Pinpoint the cell where the given text exists, returning its (x, y) midpoint coordinate. 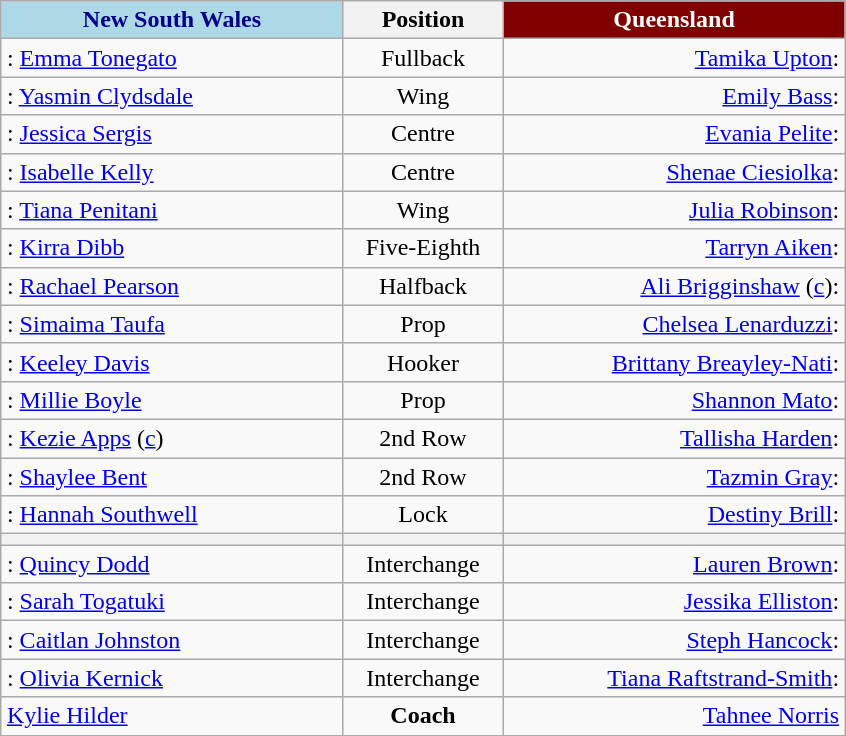
Steph Hancock: (674, 640)
Lauren Brown: (674, 564)
: Keeley Davis (172, 362)
Coach (422, 716)
Kylie Hilder (172, 716)
: Simaima Taufa (172, 324)
Lock (422, 515)
Shannon Mato: (674, 400)
Tarryn Aiken: (674, 248)
: Emma Tonegato (172, 58)
Hooker (422, 362)
Fullback (422, 58)
: Quincy Dodd (172, 564)
: Jessica Sergis (172, 134)
: Isabelle Kelly (172, 172)
Shenae Ciesiolka: (674, 172)
Position (422, 20)
: Yasmin Clydsdale (172, 96)
: Millie Boyle (172, 400)
: Kirra Dibb (172, 248)
Tahnee Norris (674, 716)
: Caitlan Johnston (172, 640)
Tazmin Gray: (674, 477)
Ali Brigginshaw (c): (674, 286)
Destiny Brill: (674, 515)
Jessika Elliston: (674, 602)
Queensland (674, 20)
Five-Eighth (422, 248)
Evania Pelite: (674, 134)
: Kezie Apps (c) (172, 438)
Halfback (422, 286)
Tallisha Harden: (674, 438)
Emily Bass: (674, 96)
: Shaylee Bent (172, 477)
: Olivia Kernick (172, 678)
Tamika Upton: (674, 58)
New South Wales (172, 20)
Julia Robinson: (674, 210)
: Sarah Togatuki (172, 602)
Brittany Breayley-Nati: (674, 362)
Tiana Raftstrand-Smith: (674, 678)
: Tiana Penitani (172, 210)
Chelsea Lenarduzzi: (674, 324)
: Rachael Pearson (172, 286)
: Hannah Southwell (172, 515)
